Return the [X, Y] coordinate for the center point of the cell that contains the specified text.  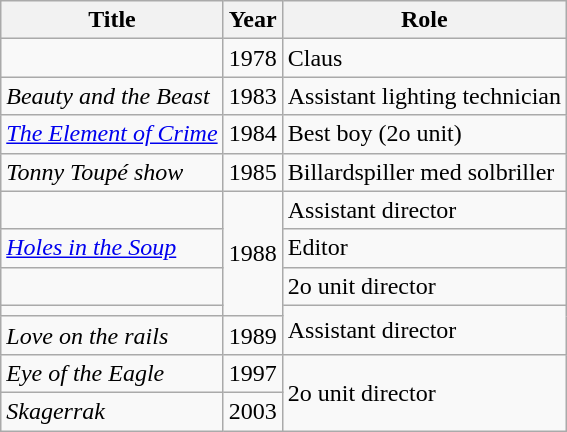
Best boy (2o unit) [424, 134]
Claus [424, 58]
The Element of Crime [112, 134]
1985 [252, 172]
Role [424, 20]
1989 [252, 335]
Skagerrak [112, 411]
1983 [252, 96]
Holes in the Soup [112, 248]
1984 [252, 134]
Tonny Toupé show [112, 172]
Editor [424, 248]
1997 [252, 373]
Beauty and the Beast [112, 96]
Assistant lighting technician [424, 96]
Year [252, 20]
1978 [252, 58]
Billardspiller med solbriller [424, 172]
Title [112, 20]
2003 [252, 411]
Love on the rails [112, 335]
1988 [252, 254]
Eye of the Eagle [112, 373]
